For the text-containing cell, return its midpoint in (x, y) coordinate format. 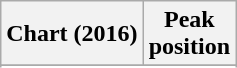
Chart (2016) (72, 34)
Peak position (189, 34)
